Locate the cell with the specified text and output its [X, Y] center coordinate. 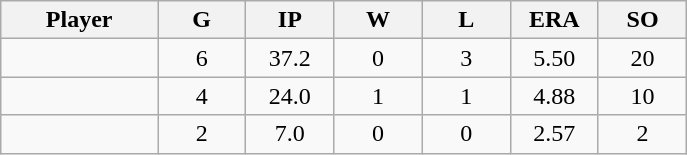
20 [642, 58]
L [466, 20]
IP [290, 20]
4 [202, 96]
Player [80, 20]
7.0 [290, 134]
6 [202, 58]
G [202, 20]
5.50 [554, 58]
SO [642, 20]
2.57 [554, 134]
24.0 [290, 96]
37.2 [290, 58]
ERA [554, 20]
10 [642, 96]
W [378, 20]
4.88 [554, 96]
3 [466, 58]
